Scan for the cell matching the given text and deliver its [x, y] coordinate at center. 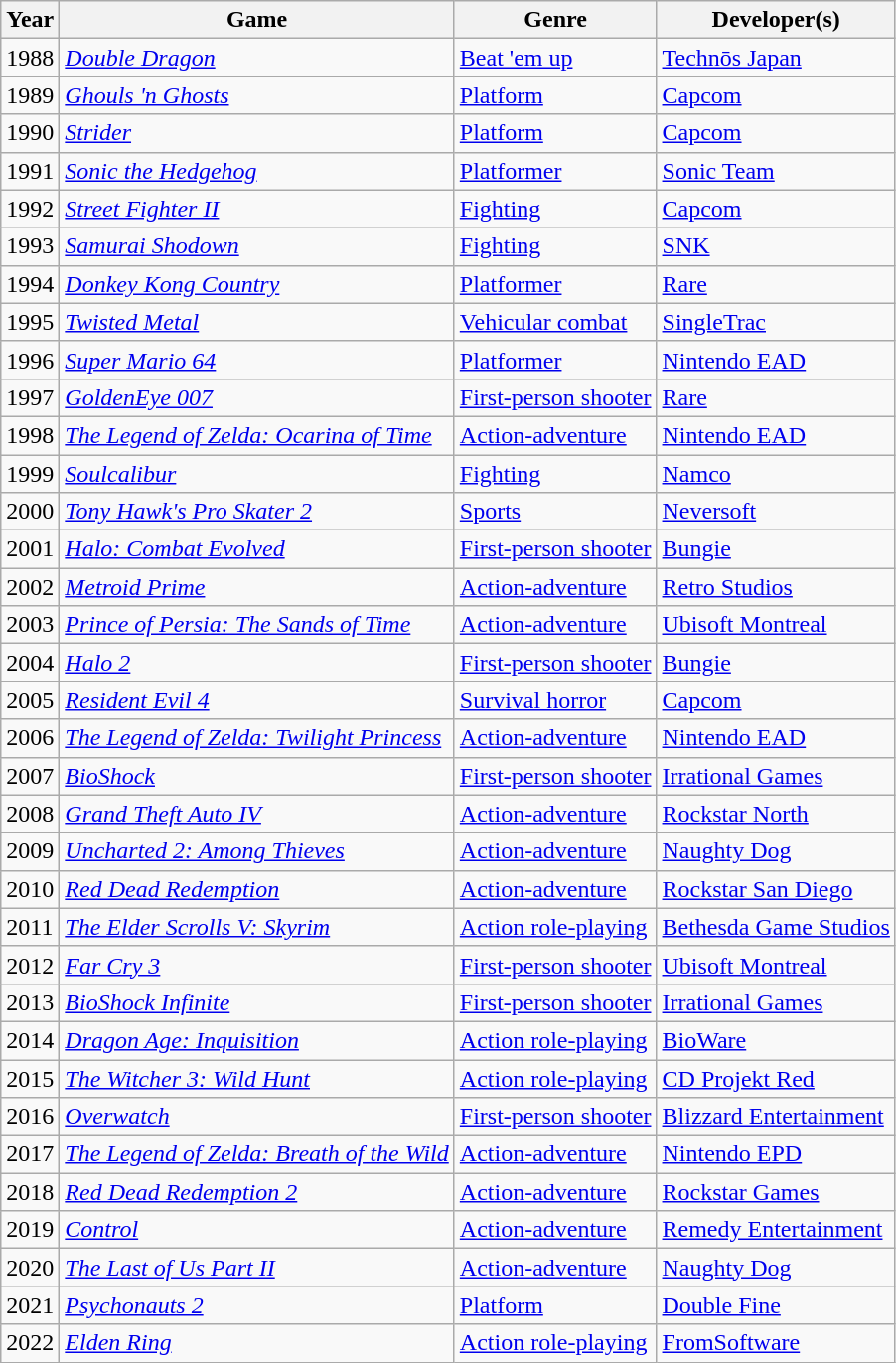
2005 [30, 700]
Beat 'em up [555, 58]
2002 [30, 587]
Rockstar North [776, 814]
Overwatch [256, 1117]
2008 [30, 814]
Sports [555, 512]
1989 [30, 95]
Prince of Persia: The Sands of Time [256, 625]
1991 [30, 171]
2012 [30, 965]
1994 [30, 284]
Street Fighter II [256, 209]
2006 [30, 738]
Nintendo EPD [776, 1154]
Neversoft [776, 512]
Metroid Prime [256, 587]
Ghouls 'n Ghosts [256, 95]
1997 [30, 397]
1993 [30, 246]
FromSoftware [776, 1343]
SNK [776, 246]
BioShock Infinite [256, 1002]
Sonic Team [776, 171]
2019 [30, 1230]
Sonic the Hedgehog [256, 171]
2003 [30, 625]
Remedy Entertainment [776, 1230]
Vehicular combat [555, 322]
2001 [30, 549]
2017 [30, 1154]
Strider [256, 133]
Donkey Kong Country [256, 284]
Dragon Age: Inquisition [256, 1040]
GoldenEye 007 [256, 397]
Rockstar San Diego [776, 889]
The Legend of Zelda: Twilight Princess [256, 738]
2015 [30, 1078]
Double Fine [776, 1305]
BioShock [256, 776]
Red Dead Redemption 2 [256, 1192]
2022 [30, 1343]
Control [256, 1230]
1990 [30, 133]
Survival horror [555, 700]
2010 [30, 889]
Developer(s) [776, 20]
2013 [30, 1002]
2009 [30, 851]
2007 [30, 776]
2011 [30, 927]
Bethesda Game Studios [776, 927]
2021 [30, 1305]
Uncharted 2: Among Thieves [256, 851]
SingleTrac [776, 322]
1999 [30, 474]
Resident Evil 4 [256, 700]
1992 [30, 209]
Grand Theft Auto IV [256, 814]
BioWare [776, 1040]
Super Mario 64 [256, 360]
Halo 2 [256, 663]
Year [30, 20]
Game [256, 20]
Red Dead Redemption [256, 889]
Halo: Combat Evolved [256, 549]
Samurai Shodown [256, 246]
Psychonauts 2 [256, 1305]
Rockstar Games [776, 1192]
Double Dragon [256, 58]
The Legend of Zelda: Ocarina of Time [256, 435]
2004 [30, 663]
Namco [776, 474]
The Elder Scrolls V: Skyrim [256, 927]
Soulcalibur [256, 474]
2018 [30, 1192]
Tony Hawk's Pro Skater 2 [256, 512]
The Witcher 3: Wild Hunt [256, 1078]
Retro Studios [776, 587]
1998 [30, 435]
The Legend of Zelda: Breath of the Wild [256, 1154]
1996 [30, 360]
1995 [30, 322]
Blizzard Entertainment [776, 1117]
2014 [30, 1040]
Genre [555, 20]
Twisted Metal [256, 322]
2016 [30, 1117]
The Last of Us Part II [256, 1268]
1988 [30, 58]
Far Cry 3 [256, 965]
Elden Ring [256, 1343]
2000 [30, 512]
Technōs Japan [776, 58]
2020 [30, 1268]
CD Projekt Red [776, 1078]
